From the cell containing the given text, extract its center point as [X, Y] coordinate. 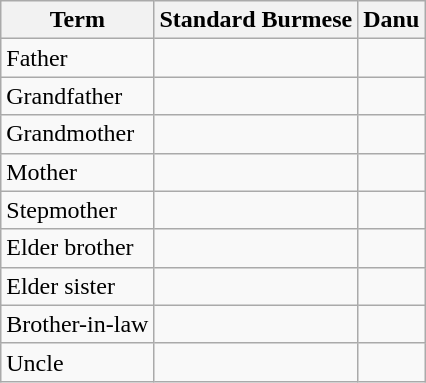
Elder brother [78, 248]
Danu [392, 20]
Brother-in-law [78, 324]
Uncle [78, 362]
Father [78, 58]
Grandfather [78, 96]
Grandmother [78, 134]
Mother [78, 172]
Term [78, 20]
Elder sister [78, 286]
Standard Burmese [256, 20]
Stepmother [78, 210]
